Determine the (X, Y) coordinate at the center of the cell enclosing the given text.  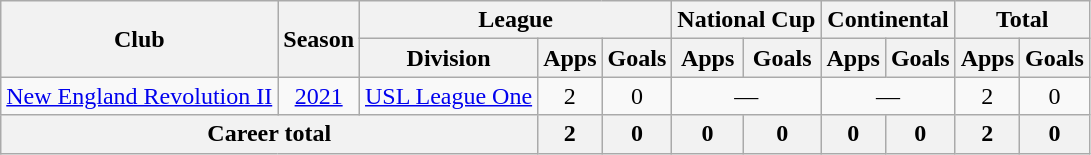
New England Revolution II (140, 96)
Division (449, 58)
Season (319, 39)
Club (140, 39)
Career total (270, 134)
National Cup (746, 20)
Continental (888, 20)
USL League One (449, 96)
League (516, 20)
Total (1022, 20)
2021 (319, 96)
